Determine the [X, Y] coordinate at the center of the cell enclosing the given text.  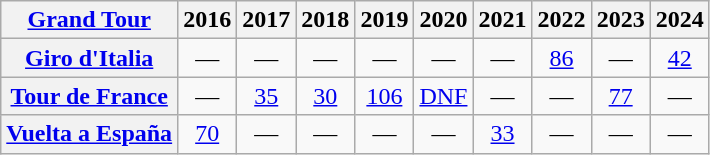
2023 [620, 20]
106 [384, 96]
Giro d'Italia [90, 58]
2017 [266, 20]
DNF [444, 96]
2020 [444, 20]
30 [326, 96]
86 [562, 58]
2022 [562, 20]
2021 [502, 20]
2019 [384, 20]
2024 [680, 20]
77 [620, 96]
35 [266, 96]
Tour de France [90, 96]
33 [502, 134]
2016 [208, 20]
Vuelta a España [90, 134]
42 [680, 58]
Grand Tour [90, 20]
70 [208, 134]
2018 [326, 20]
